Detect which cell encompasses the target text, then output its (X, Y) center coordinate. 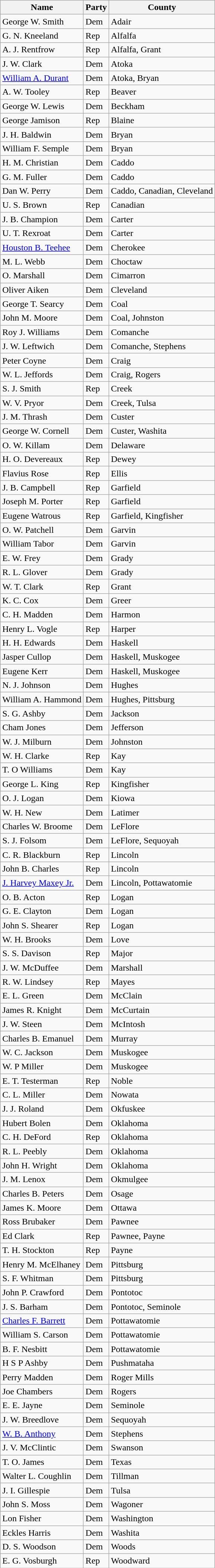
Okfuskee (162, 1109)
Ross Brubaker (42, 1222)
E. L. Green (42, 996)
Major (162, 954)
Nowata (162, 1095)
J. W. Clark (42, 64)
Lon Fisher (42, 1518)
Love (162, 939)
J. J. Roland (42, 1109)
Walter L. Coughlin (42, 1476)
William S. Carson (42, 1335)
Hughes, Pittsburg (162, 699)
Cherokee (162, 247)
B. F. Nesbitt (42, 1349)
Hughes (162, 685)
E. G. Vosburgh (42, 1561)
J. W. Breedlove (42, 1420)
Harper (162, 629)
James R. Knight (42, 1010)
A. J. Rentfrow (42, 50)
Jackson (162, 714)
E. E. Jayne (42, 1405)
County (162, 7)
J. W. Leftwich (42, 346)
Greer (162, 600)
Texas (162, 1462)
Alfalfa, Grant (162, 50)
Eugene Watrous (42, 516)
Jasper Cullop (42, 657)
T. O Williams (42, 770)
J. S. Barham (42, 1306)
G. M. Fuller (42, 177)
E. T. Testerman (42, 1081)
Canadian (162, 205)
Name (42, 7)
Washita (162, 1533)
W. H. Clarke (42, 756)
Washington (162, 1518)
J. V. McClintic (42, 1448)
Mayes (162, 982)
Rogers (162, 1391)
George L. King (42, 784)
W. H. Brooks (42, 939)
John B. Charles (42, 869)
Cimarron (162, 276)
Payne (162, 1250)
S. S. Davison (42, 954)
LeFlore, Sequoyah (162, 840)
Party (96, 7)
Creek (162, 388)
Okmulgee (162, 1180)
Comanche, Stephens (162, 346)
N. J. Johnson (42, 685)
E. W. Frey (42, 558)
J. B. Campbell (42, 488)
R. L. Peebly (42, 1151)
U. S. Brown (42, 205)
Craig, Rogers (162, 374)
Cham Jones (42, 728)
Swanson (162, 1448)
Peter Coyne (42, 360)
Cleveland (162, 290)
A. W. Tooley (42, 92)
C. H. Madden (42, 614)
George Jamison (42, 120)
Kiowa (162, 798)
Garfield, Kingfisher (162, 516)
Ed Clark (42, 1236)
Craig (162, 360)
Oliver Aiken (42, 290)
Eckles Harris (42, 1533)
Henry M. McElhaney (42, 1264)
Joe Chambers (42, 1391)
George W. Lewis (42, 106)
Wagoner (162, 1504)
Charles F. Barrett (42, 1321)
William F. Semple (42, 148)
Pawnee (162, 1222)
McCurtain (162, 1010)
Lincoln, Pottawatomie (162, 883)
R. W. Lindsey (42, 982)
W. H. New (42, 812)
Atoka, Bryan (162, 78)
Seminole (162, 1405)
Atoka (162, 64)
Marshall (162, 968)
M. L. Webb (42, 262)
G. E. Clayton (42, 911)
S. F. Whitman (42, 1278)
John H. Wright (42, 1165)
Pontotoc (162, 1292)
T. O. James (42, 1462)
W. B. Anthony (42, 1434)
Latimer (162, 812)
Caddo, Canadian, Cleveland (162, 191)
O. J. Logan (42, 798)
Houston B. Teehee (42, 247)
H S P Ashby (42, 1363)
George W. Cornell (42, 431)
Comanche (162, 332)
Blaine (162, 120)
Charles B. Emanuel (42, 1038)
Harmon (162, 614)
H. H. Edwards (42, 643)
Perry Madden (42, 1377)
W. L. Jeffords (42, 374)
McIntosh (162, 1024)
O. Marshall (42, 276)
Choctaw (162, 262)
C. R. Blackburn (42, 854)
Custer, Washita (162, 431)
Stephens (162, 1434)
C. H. DeFord (42, 1137)
Beaver (162, 92)
Grant (162, 586)
J. I. Gillespie (42, 1490)
George W. Smith (42, 22)
U. T. Rexroat (42, 233)
W. C. Jackson (42, 1052)
Sequoyah (162, 1420)
J. W. Steen (42, 1024)
LeFlore (162, 826)
Charles B. Peters (42, 1194)
Eugene Kerr (42, 671)
William Tabor (42, 544)
G. N. Kneeland (42, 36)
McClain (162, 996)
John S. Shearer (42, 925)
Johnston (162, 742)
William A. Durant (42, 78)
Ellis (162, 473)
John M. Moore (42, 318)
James K. Moore (42, 1208)
Creek, Tulsa (162, 403)
S. J. Smith (42, 388)
Haskell (162, 643)
Alfalfa (162, 36)
K. C. Cox (42, 600)
Woodward (162, 1561)
T. H. Stockton (42, 1250)
Flavius Rose (42, 473)
John P. Crawford (42, 1292)
Adair (162, 22)
J. M. Lenox (42, 1180)
D. S. Woodson (42, 1547)
O. W. Killam (42, 445)
Osage (162, 1194)
George T. Searcy (42, 304)
Hubert Bolen (42, 1123)
H. M. Christian (42, 163)
O. B. Acton (42, 897)
Delaware (162, 445)
H. O. Devereaux (42, 459)
Coal (162, 304)
Henry L. Vogle (42, 629)
S. G. Ashby (42, 714)
Roger Mills (162, 1377)
Pushmataha (162, 1363)
O. W. Patchell (42, 530)
W. P Miller (42, 1066)
Woods (162, 1547)
Charles W. Broome (42, 826)
Ottawa (162, 1208)
Beckham (162, 106)
Murray (162, 1038)
C. L. Miller (42, 1095)
Coal, Johnston (162, 318)
W. V. Pryor (42, 403)
Roy J. Williams (42, 332)
Kingfisher (162, 784)
S. J. Folsom (42, 840)
R. L. Glover (42, 572)
Pawnee, Payne (162, 1236)
J. H. Baldwin (42, 134)
Dewey (162, 459)
John S. Moss (42, 1504)
Jefferson (162, 728)
Custer (162, 417)
Tulsa (162, 1490)
J. W. McDuffee (42, 968)
Tillman (162, 1476)
Joseph M. Porter (42, 502)
J. M. Thrash (42, 417)
Noble (162, 1081)
William A. Hammond (42, 699)
Dan W. Perry (42, 191)
J. B. Champion (42, 219)
J. Harvey Maxey Jr. (42, 883)
W. T. Clark (42, 586)
Pontotoc, Seminole (162, 1306)
W. J. Milburn (42, 742)
